Output the [x, y] coordinate of the center of the cell containing the given text.  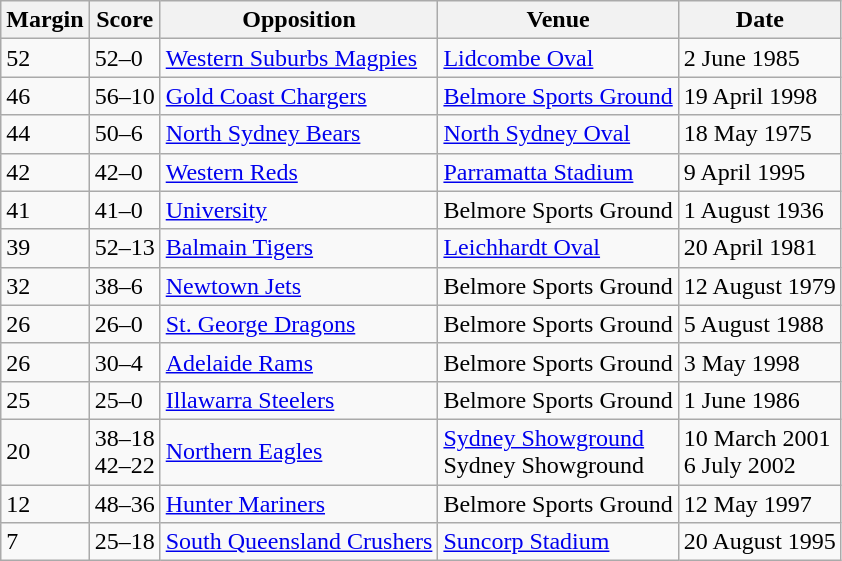
52 [45, 58]
30–4 [124, 362]
52–0 [124, 58]
Lidcombe Oval [558, 58]
39 [45, 248]
20 August 1995 [760, 542]
3 May 1998 [760, 362]
Hunter Mariners [299, 503]
50–6 [124, 134]
10 March 20016 July 2002 [760, 452]
38–6 [124, 286]
41–0 [124, 210]
25–18 [124, 542]
Suncorp Stadium [558, 542]
44 [45, 134]
25–0 [124, 400]
46 [45, 96]
20 [45, 452]
University [299, 210]
Margin [45, 20]
Date [760, 20]
Gold Coast Chargers [299, 96]
42–0 [124, 172]
North Sydney Bears [299, 134]
North Sydney Oval [558, 134]
Newtown Jets [299, 286]
Sydney ShowgroundSydney Showground [558, 452]
Opposition [299, 20]
5 August 1988 [760, 324]
7 [45, 542]
Western Reds [299, 172]
Western Suburbs Magpies [299, 58]
48–36 [124, 503]
12 May 1997 [760, 503]
Adelaide Rams [299, 362]
26–0 [124, 324]
41 [45, 210]
12 [45, 503]
52–13 [124, 248]
32 [45, 286]
38–1842–22 [124, 452]
56–10 [124, 96]
18 May 1975 [760, 134]
1 August 1936 [760, 210]
1 June 1986 [760, 400]
Illawarra Steelers [299, 400]
St. George Dragons [299, 324]
Leichhardt Oval [558, 248]
South Queensland Crushers [299, 542]
2 June 1985 [760, 58]
Venue [558, 20]
19 April 1998 [760, 96]
12 August 1979 [760, 286]
42 [45, 172]
Balmain Tigers [299, 248]
20 April 1981 [760, 248]
25 [45, 400]
Parramatta Stadium [558, 172]
Northern Eagles [299, 452]
Score [124, 20]
9 April 1995 [760, 172]
